Locate the cell with the specified text and output its (x, y) center coordinate. 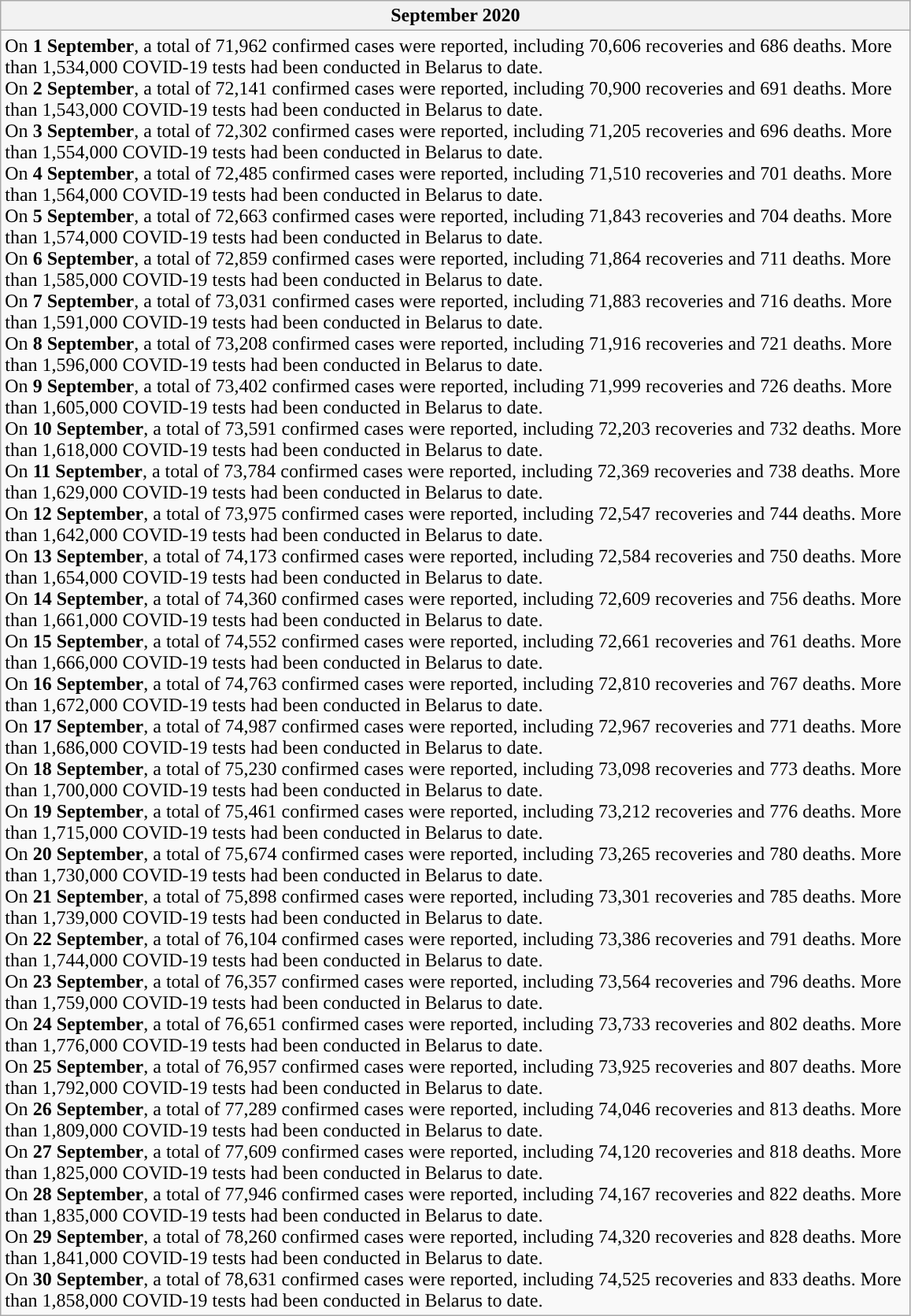
September 2020 (455, 16)
